Determine the (X, Y) coordinate at the center of the cell enclosing the given text.  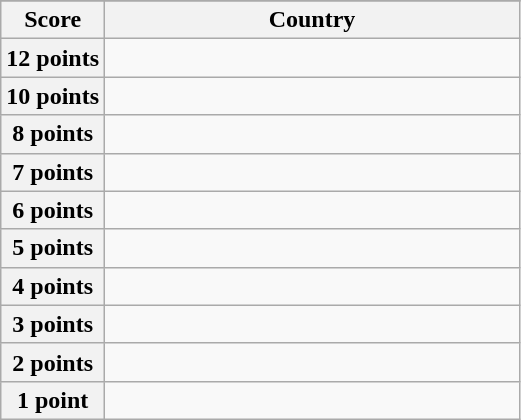
12 points (53, 58)
5 points (53, 248)
3 points (53, 324)
2 points (53, 362)
8 points (53, 134)
6 points (53, 210)
4 points (53, 286)
Country (312, 20)
7 points (53, 172)
Score (53, 20)
1 point (53, 400)
10 points (53, 96)
